Extract the [x, y] coordinate from the center of the cell holding the provided text.  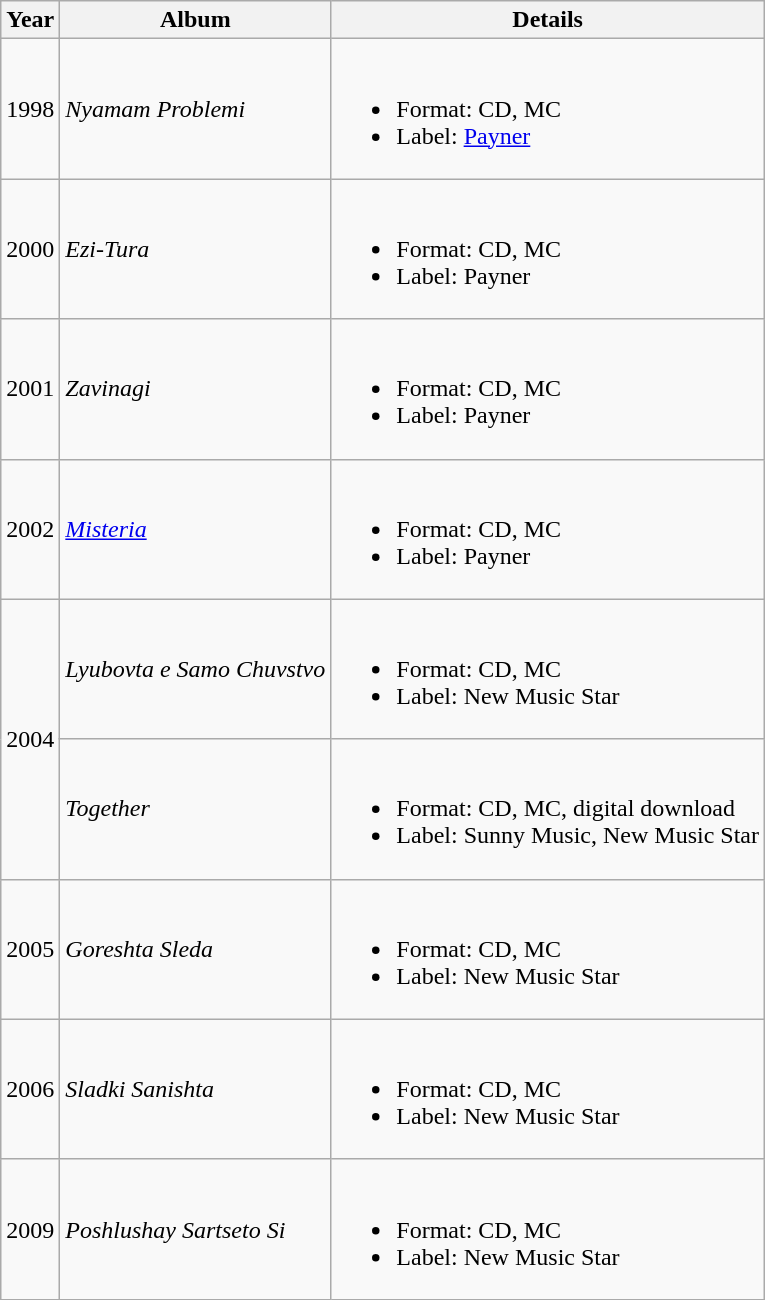
Together [196, 809]
Album [196, 20]
Format: CD, MC, digital downloadLabel: Sunny Music, New Music Star [548, 809]
Ezi-Tura [196, 249]
2000 [30, 249]
2002 [30, 529]
Lyubovta e Samo Chuvstvo [196, 669]
2009 [30, 1229]
Details [548, 20]
2006 [30, 1089]
1998 [30, 109]
Poshlushay Sartseto Si [196, 1229]
Sladki Sanishta [196, 1089]
Misteria [196, 529]
2004 [30, 739]
Year [30, 20]
Nyamam Problemi [196, 109]
2005 [30, 949]
Zavinagi [196, 389]
Goreshta Sleda [196, 949]
2001 [30, 389]
